Provide the [x, y] coordinate of the cell's center where the given text is located.  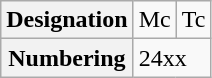
Designation [67, 20]
Tc [194, 20]
Numbering [67, 58]
Mc [154, 20]
24xx [172, 58]
